Output the (X, Y) coordinate of the center of the cell containing the given text.  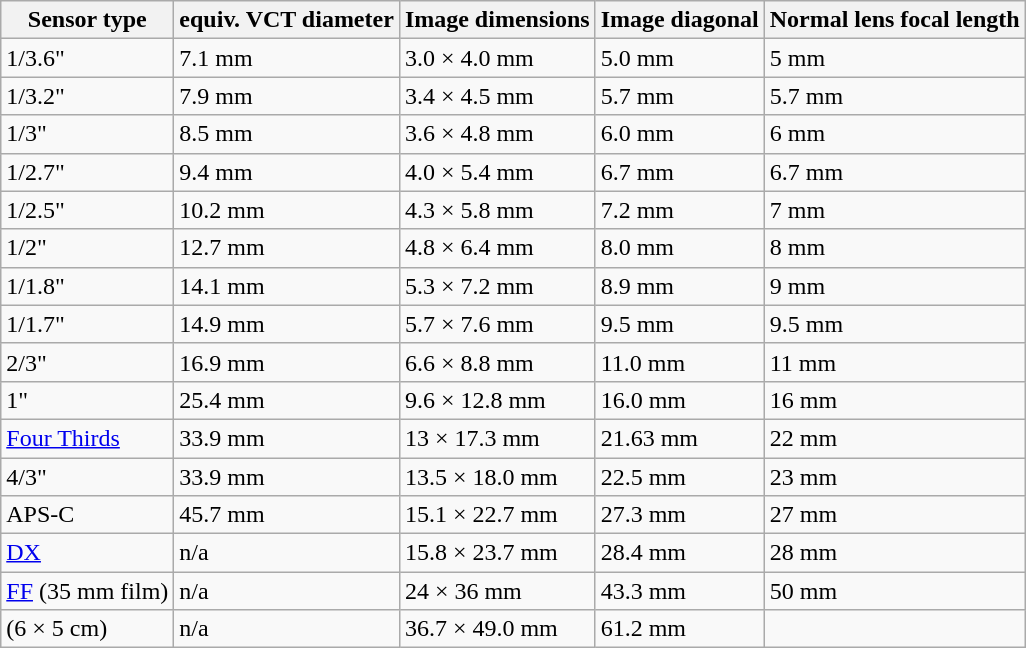
22.5 mm (680, 477)
Normal lens focal length (894, 20)
13 × 17.3 mm (497, 438)
14.9 mm (287, 324)
16 mm (894, 400)
8.9 mm (680, 286)
5 mm (894, 58)
1/2.7" (88, 172)
11 mm (894, 362)
4.0 × 5.4 mm (497, 172)
8 mm (894, 248)
9.6 × 12.8 mm (497, 400)
9.4 mm (287, 172)
16.0 mm (680, 400)
10.2 mm (287, 210)
1/3" (88, 134)
28 mm (894, 553)
(6 × 5 cm) (88, 629)
1/1.8" (88, 286)
43.3 mm (680, 591)
1/3.6" (88, 58)
15.1 × 22.7 mm (497, 515)
16.9 mm (287, 362)
APS-C (88, 515)
36.7 × 49.0 mm (497, 629)
28.4 mm (680, 553)
1/2" (88, 248)
Sensor type (88, 20)
7.2 mm (680, 210)
23 mm (894, 477)
1/2.5" (88, 210)
27.3 mm (680, 515)
6.6 × 8.8 mm (497, 362)
2/3" (88, 362)
FF (35 mm film) (88, 591)
50 mm (894, 591)
3.4 × 4.5 mm (497, 96)
5.3 × 7.2 mm (497, 286)
4.3 × 5.8 mm (497, 210)
9 mm (894, 286)
1/1.7" (88, 324)
equiv. VCT diameter (287, 20)
8.0 mm (680, 248)
7.1 mm (287, 58)
8.5 mm (287, 134)
22 mm (894, 438)
61.2 mm (680, 629)
12.7 mm (287, 248)
14.1 mm (287, 286)
25.4 mm (287, 400)
5.7 × 7.6 mm (497, 324)
21.63 mm (680, 438)
24 × 36 mm (497, 591)
45.7 mm (287, 515)
DX (88, 553)
27 mm (894, 515)
4/3" (88, 477)
3.0 × 4.0 mm (497, 58)
6.0 mm (680, 134)
Image diagonal (680, 20)
Four Thirds (88, 438)
5.0 mm (680, 58)
6 mm (894, 134)
11.0 mm (680, 362)
7 mm (894, 210)
13.5 × 18.0 mm (497, 477)
7.9 mm (287, 96)
1/3.2" (88, 96)
15.8 × 23.7 mm (497, 553)
1" (88, 400)
3.6 × 4.8 mm (497, 134)
Image dimensions (497, 20)
4.8 × 6.4 mm (497, 248)
